Provide the [X, Y] coordinate of the cell's center where the given text is located.  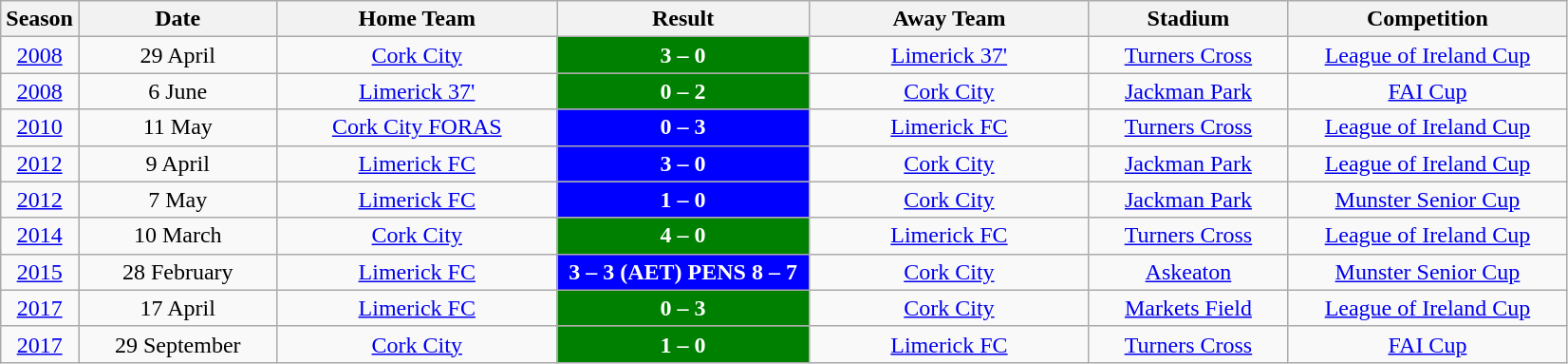
10 March [177, 236]
9 April [177, 163]
Season [40, 19]
2015 [40, 272]
28 February [177, 272]
7 May [177, 200]
3 – 3 (AET) PENS 8 – 7 [682, 272]
17 April [177, 308]
Markets Field [1188, 308]
Askeaton [1188, 272]
Date [177, 19]
2010 [40, 127]
Competition [1428, 19]
Stadium [1188, 19]
29 September [177, 344]
4 – 0 [682, 236]
0 – 2 [682, 91]
Home Team [418, 19]
Away Team [949, 19]
6 June [177, 91]
2014 [40, 236]
Result [682, 19]
Cork City FORAS [418, 127]
11 May [177, 127]
29 April [177, 55]
